Search for the cell housing the specified text and yield its (x, y) center coordinate. 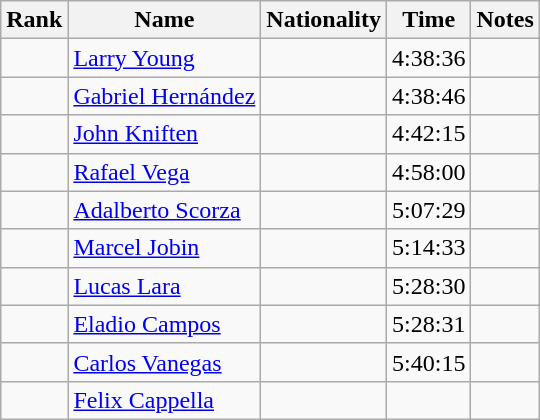
Rafael Vega (164, 172)
4:38:36 (429, 58)
Felix Cappella (164, 400)
4:38:46 (429, 96)
5:28:31 (429, 324)
4:58:00 (429, 172)
5:07:29 (429, 210)
Eladio Campos (164, 324)
John Kniften (164, 134)
Notes (505, 20)
5:40:15 (429, 362)
Carlos Vanegas (164, 362)
5:14:33 (429, 248)
5:28:30 (429, 286)
Gabriel Hernández (164, 96)
Larry Young (164, 58)
Marcel Jobin (164, 248)
Rank (34, 20)
Lucas Lara (164, 286)
Name (164, 20)
Adalberto Scorza (164, 210)
4:42:15 (429, 134)
Time (429, 20)
Nationality (324, 20)
